Detect which cell encompasses the target text, then output its (x, y) center coordinate. 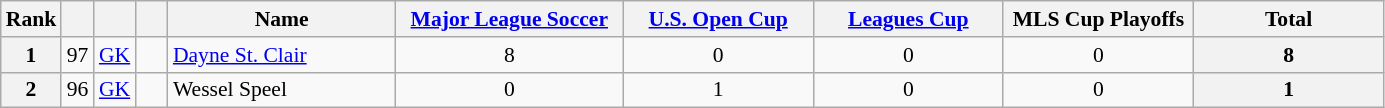
Wessel Speel (282, 90)
U.S. Open Cup (718, 19)
MLS Cup Playoffs (1098, 19)
97 (78, 55)
Dayne St. Clair (282, 55)
Rank (32, 19)
2 (32, 90)
Leagues Cup (908, 19)
Major League Soccer (509, 19)
96 (78, 90)
Total (1288, 19)
Name (282, 19)
